Capture the cell that displays the provided text and extract its [x, y] central coordinate. 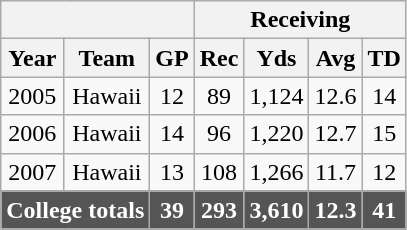
2005 [32, 96]
Rec [219, 58]
2007 [32, 172]
96 [219, 134]
1,220 [276, 134]
108 [219, 172]
Yds [276, 58]
2006 [32, 134]
41 [384, 210]
Avg [336, 58]
TD [384, 58]
3,610 [276, 210]
Receiving [300, 20]
College totals [76, 210]
12.3 [336, 210]
Year [32, 58]
12.7 [336, 134]
12.6 [336, 96]
1,124 [276, 96]
Team [107, 58]
39 [172, 210]
1,266 [276, 172]
GP [172, 58]
293 [219, 210]
13 [172, 172]
11.7 [336, 172]
15 [384, 134]
89 [219, 96]
